Output the [X, Y] coordinate of the center of the cell containing the given text.  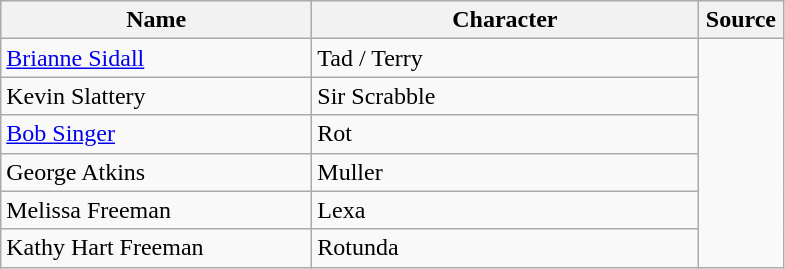
George Atkins [156, 172]
Name [156, 20]
Rotunda [505, 248]
Kathy Hart Freeman [156, 248]
Character [505, 20]
Brianne Sidall [156, 58]
Sir Scrabble [505, 96]
Muller [505, 172]
Rot [505, 134]
Bob Singer [156, 134]
Kevin Slattery [156, 96]
Tad / Terry [505, 58]
Lexa [505, 210]
Source [741, 20]
Melissa Freeman [156, 210]
